Search for the cell housing the specified text and yield its (x, y) center coordinate. 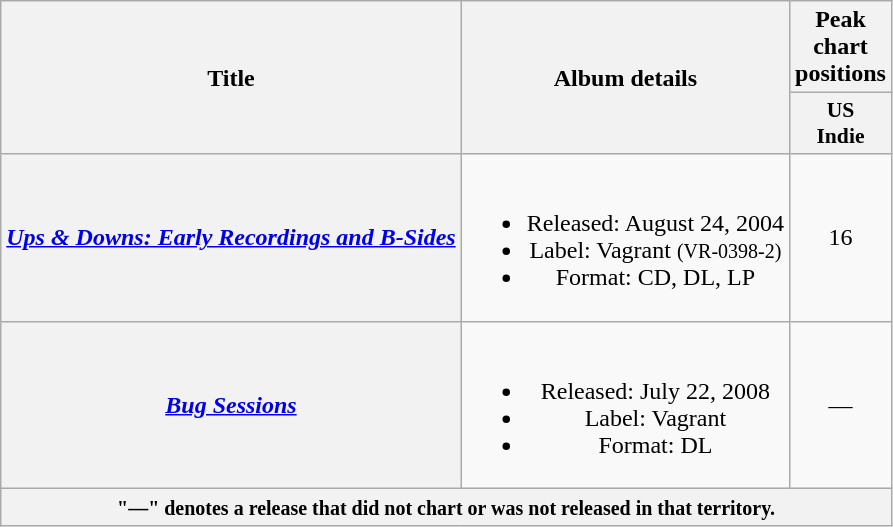
Ups & Downs: Early Recordings and B-Sides (231, 238)
"—" denotes a release that did not chart or was not released in that territory. (446, 507)
Released: August 24, 2004Label: Vagrant (VR-0398-2)Format: CD, DL, LP (625, 238)
16 (841, 238)
Title (231, 78)
Released: July 22, 2008Label: VagrantFormat: DL (625, 404)
— (841, 404)
US Indie (841, 124)
Bug Sessions (231, 404)
Album details (625, 78)
Peak chart positions (841, 47)
